Scan for the cell matching the given text and deliver its (x, y) coordinate at center. 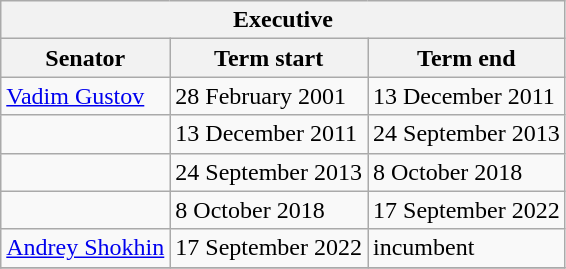
Executive (283, 20)
Term end (467, 58)
28 February 2001 (269, 96)
Andrey Shokhin (86, 248)
incumbent (467, 248)
Term start (269, 58)
Vadim Gustov (86, 96)
Senator (86, 58)
